From the cell containing the given text, extract its center point as [x, y] coordinate. 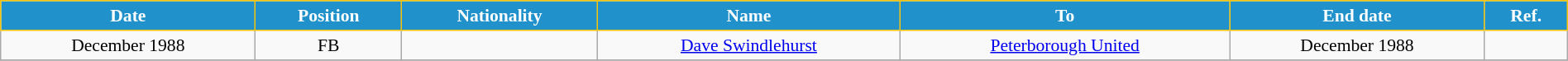
Name [748, 16]
End date [1357, 16]
Nationality [500, 16]
FB [329, 45]
Ref. [1526, 16]
To [1064, 16]
Date [128, 16]
Peterborough United [1064, 45]
Position [329, 16]
Dave Swindlehurst [748, 45]
